Search for the cell housing the specified text and yield its [x, y] center coordinate. 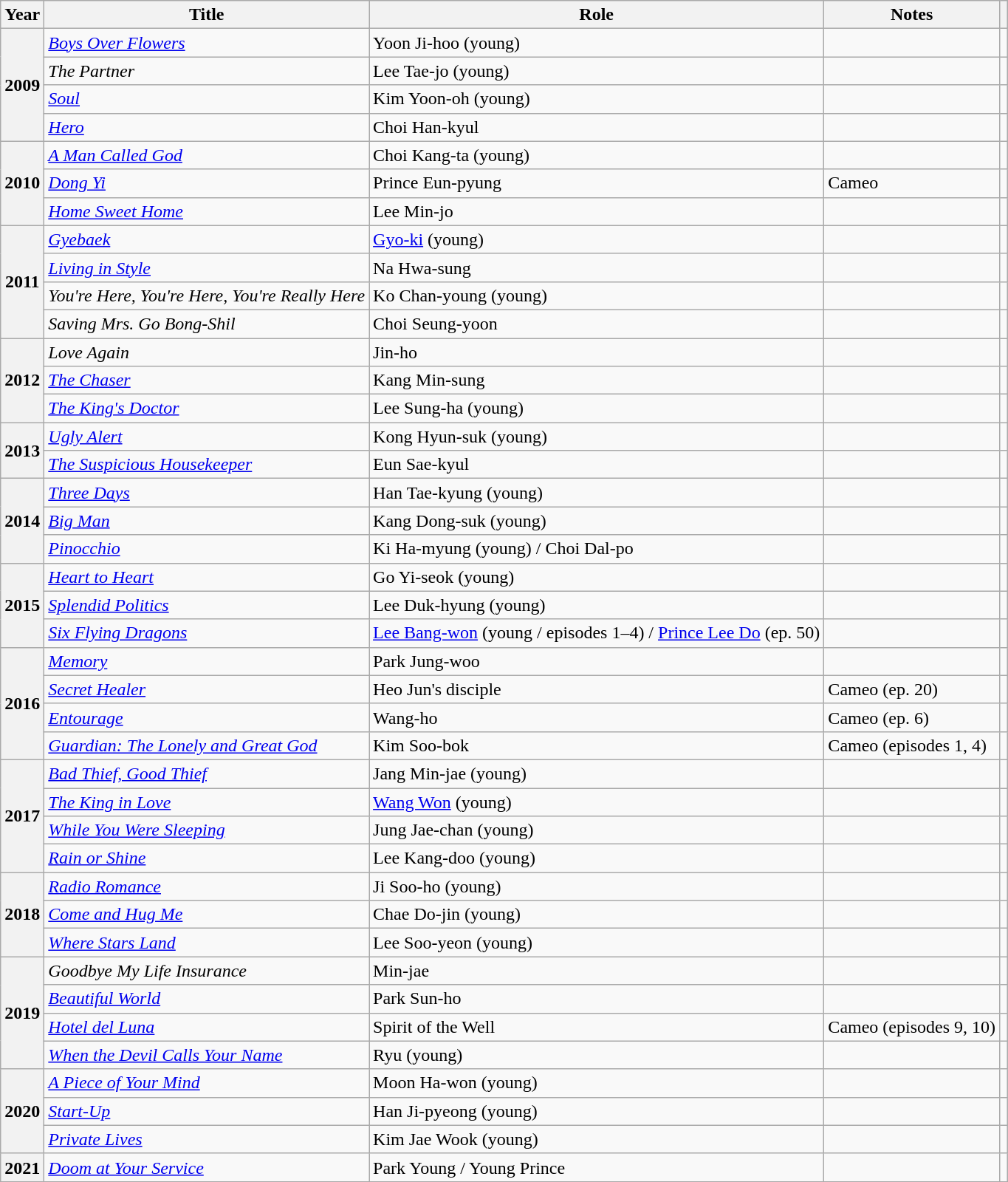
Secret Healer [207, 689]
Hero [207, 127]
Wang Won (young) [597, 802]
The King's Doctor [207, 409]
Love Again [207, 352]
Rain or Shine [207, 858]
A Man Called God [207, 155]
While You Were Sleeping [207, 830]
Living in Style [207, 267]
Ryu (young) [597, 1055]
Park Sun-ho [597, 999]
Spirit of the Well [597, 1027]
Prince Eun-pyung [597, 183]
2016 [22, 703]
Bad Thief, Good Thief [207, 773]
Gyebaek [207, 239]
Choi Han-kyul [597, 127]
The King in Love [207, 802]
Kang Dong-suk (young) [597, 521]
Chae Do-jin (young) [597, 915]
Lee Duk-hyung (young) [597, 605]
Park Jung-woo [597, 661]
Ugly Alert [207, 437]
Role [597, 15]
Dong Yi [207, 183]
Notes [912, 15]
Goodbye My Life Insurance [207, 971]
Choi Seung-yoon [597, 324]
Three Days [207, 493]
Yoon Ji-hoo (young) [597, 43]
Kim Yoon-oh (young) [597, 99]
Cameo (ep. 6) [912, 717]
Park Young / Young Prince [597, 1167]
Kim Jae Wook (young) [597, 1139]
Han Tae-kyung (young) [597, 493]
Wang-ho [597, 717]
Memory [207, 661]
Year [22, 15]
Jung Jae-chan (young) [597, 830]
2009 [22, 85]
Saving Mrs. Go Bong-Shil [207, 324]
2011 [22, 281]
Cameo [912, 183]
2020 [22, 1111]
Start-Up [207, 1111]
Kong Hyun-suk (young) [597, 437]
Min-jae [597, 971]
Guardian: The Lonely and Great God [207, 745]
You're Here, You're Here, You're Really Here [207, 295]
2014 [22, 521]
Lee Tae-jo (young) [597, 71]
Soul [207, 99]
Home Sweet Home [207, 211]
Na Hwa-sung [597, 267]
2015 [22, 605]
Come and Hug Me [207, 915]
Heart to Heart [207, 577]
Boys Over Flowers [207, 43]
Splendid Politics [207, 605]
Go Yi-seok (young) [597, 577]
Entourage [207, 717]
Hotel del Luna [207, 1027]
Big Man [207, 521]
Pinocchio [207, 549]
Lee Min-jo [597, 211]
A Piece of Your Mind [207, 1083]
Doom at Your Service [207, 1167]
Lee Soo-yeon (young) [597, 943]
Jang Min-jae (young) [597, 773]
Ko Chan-young (young) [597, 295]
When the Devil Calls Your Name [207, 1055]
Title [207, 15]
Heo Jun's disciple [597, 689]
Ki Ha-myung (young) / Choi Dal-po [597, 549]
2018 [22, 915]
2012 [22, 380]
Jin-ho [597, 352]
Ji Soo-ho (young) [597, 886]
Moon Ha-won (young) [597, 1083]
2021 [22, 1167]
Kang Min-sung [597, 380]
The Partner [207, 71]
Beautiful World [207, 999]
The Chaser [207, 380]
Cameo (episodes 1, 4) [912, 745]
Private Lives [207, 1139]
Han Ji-pyeong (young) [597, 1111]
2017 [22, 816]
Where Stars Land [207, 943]
Kim Soo-bok [597, 745]
Choi Kang-ta (young) [597, 155]
The Suspicious Housekeeper [207, 465]
2019 [22, 1013]
Lee Sung-ha (young) [597, 409]
Lee Kang-doo (young) [597, 858]
Cameo (ep. 20) [912, 689]
2013 [22, 451]
Six Flying Dragons [207, 633]
Lee Bang-won (young / episodes 1–4) / Prince Lee Do (ep. 50) [597, 633]
Radio Romance [207, 886]
Gyo-ki (young) [597, 239]
Eun Sae-kyul [597, 465]
2010 [22, 183]
Cameo (episodes 9, 10) [912, 1027]
